Return (x, y) of the center of cell containing provided text 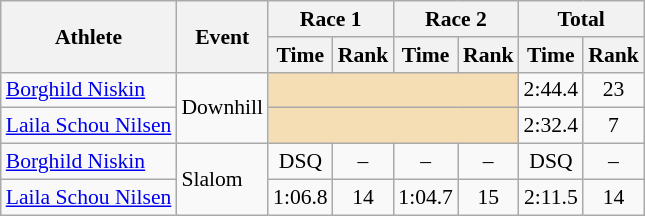
Race 2 (456, 19)
2:44.4 (552, 90)
Downhill (222, 108)
Event (222, 36)
7 (614, 126)
Total (582, 19)
1:04.7 (426, 197)
2:32.4 (552, 126)
15 (488, 197)
Slalom (222, 180)
Race 1 (330, 19)
Athlete (89, 36)
1:06.8 (300, 197)
2:11.5 (552, 197)
23 (614, 90)
